Scan for the cell matching the given text and deliver its (x, y) coordinate at center. 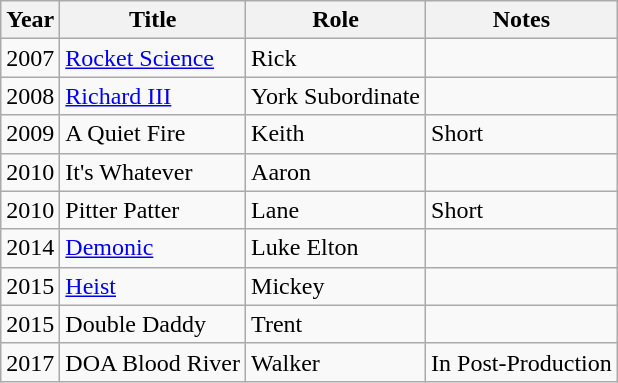
Lane (336, 210)
It's Whatever (153, 172)
York Subordinate (336, 96)
DOA Blood River (153, 362)
Rocket Science (153, 58)
2008 (30, 96)
Richard III (153, 96)
2017 (30, 362)
2009 (30, 134)
Heist (153, 286)
Demonic (153, 248)
Year (30, 20)
Mickey (336, 286)
Rick (336, 58)
Notes (522, 20)
Luke Elton (336, 248)
Aaron (336, 172)
A Quiet Fire (153, 134)
Role (336, 20)
Keith (336, 134)
2014 (30, 248)
Pitter Patter (153, 210)
2007 (30, 58)
Trent (336, 324)
Double Daddy (153, 324)
Title (153, 20)
Walker (336, 362)
In Post-Production (522, 362)
